Return (X, Y) of the center of cell containing provided text 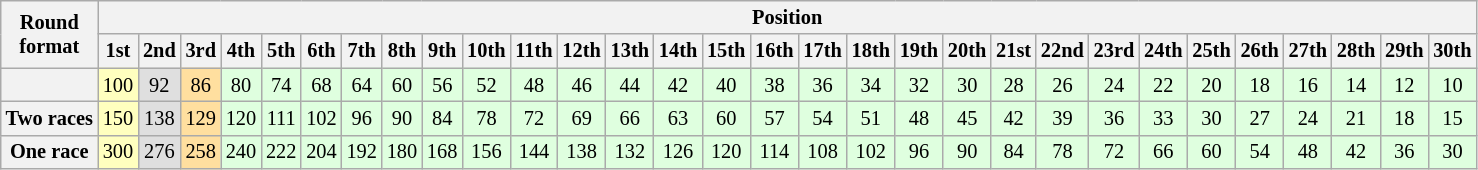
14 (1356, 85)
68 (321, 85)
19th (919, 51)
111 (281, 118)
45 (967, 118)
1st (118, 51)
39 (1062, 118)
11th (534, 51)
30th (1452, 51)
16th (774, 51)
258 (201, 152)
18th (871, 51)
17th (822, 51)
13th (630, 51)
5th (281, 51)
Position (788, 17)
21st (1014, 51)
21 (1356, 118)
12 (1404, 85)
3rd (201, 51)
80 (241, 85)
126 (678, 152)
7th (362, 51)
56 (442, 85)
300 (118, 152)
240 (241, 152)
25th (1211, 51)
27 (1260, 118)
222 (281, 152)
180 (402, 152)
150 (118, 118)
92 (160, 85)
4th (241, 51)
14th (678, 51)
Roundformat (50, 34)
8th (402, 51)
32 (919, 85)
26 (1062, 85)
63 (678, 118)
12th (582, 51)
57 (774, 118)
44 (630, 85)
129 (201, 118)
86 (201, 85)
156 (486, 152)
114 (774, 152)
132 (630, 152)
22 (1163, 85)
15th (726, 51)
15 (1452, 118)
100 (118, 85)
34 (871, 85)
168 (442, 152)
69 (582, 118)
276 (160, 152)
38 (774, 85)
52 (486, 85)
2nd (160, 51)
20th (967, 51)
6th (321, 51)
27th (1308, 51)
One race (50, 152)
51 (871, 118)
144 (534, 152)
29th (1404, 51)
192 (362, 152)
64 (362, 85)
24th (1163, 51)
10 (1452, 85)
28th (1356, 51)
16 (1308, 85)
40 (726, 85)
33 (1163, 118)
10th (486, 51)
9th (442, 51)
74 (281, 85)
22nd (1062, 51)
Two races (50, 118)
26th (1260, 51)
23rd (1114, 51)
46 (582, 85)
20 (1211, 85)
204 (321, 152)
108 (822, 152)
28 (1014, 85)
